Output the [X, Y] coordinate of the center of the cell containing the given text.  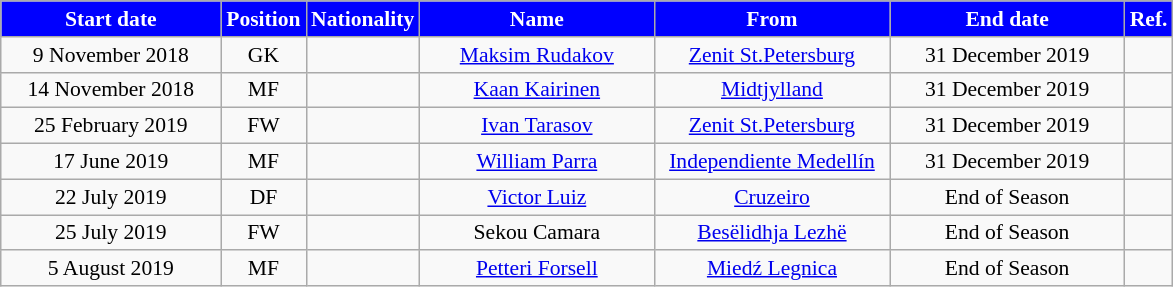
Start date [111, 19]
Besëlidhja Lezhë [772, 233]
9 November 2018 [111, 55]
Sekou Camara [536, 233]
GK [264, 55]
Independiente Medellín [772, 162]
Maksim Rudakov [536, 55]
Ivan Tarasov [536, 126]
25 July 2019 [111, 233]
14 November 2018 [111, 90]
25 February 2019 [111, 126]
Position [264, 19]
DF [264, 197]
William Parra [536, 162]
Ref. [1149, 19]
Cruzeiro [772, 197]
End date [1008, 19]
Petteri Forsell [536, 269]
17 June 2019 [111, 162]
Kaan Kairinen [536, 90]
Victor Luiz [536, 197]
Miedź Legnica [772, 269]
5 August 2019 [111, 269]
Midtjylland [772, 90]
From [772, 19]
22 July 2019 [111, 197]
Nationality [362, 19]
Name [536, 19]
